Search for the cell housing the specified text and yield its [x, y] center coordinate. 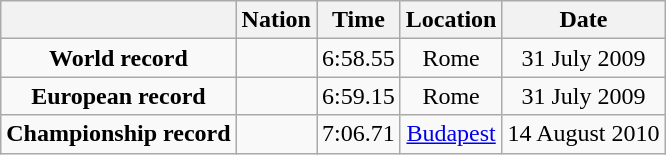
European record [118, 96]
6:58.55 [358, 58]
7:06.71 [358, 134]
Location [451, 20]
World record [118, 58]
6:59.15 [358, 96]
Budapest [451, 134]
14 August 2010 [584, 134]
Championship record [118, 134]
Nation [276, 20]
Date [584, 20]
Time [358, 20]
